Output the [X, Y] coordinate of the center of the cell containing the given text.  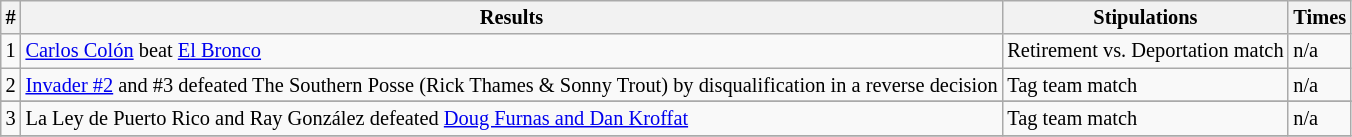
La Ley de Puerto Rico and Ray González defeated Doug Furnas and Dan Kroffat [512, 118]
Retirement vs. Deportation match [1145, 51]
Carlos Colón beat El Bronco [512, 51]
1 [11, 51]
# [11, 17]
3 [11, 118]
Results [512, 17]
Stipulations [1145, 17]
Times [1320, 17]
Invader #2 and #3 defeated The Southern Posse (Rick Thames & Sonny Trout) by disqualification in a reverse decision [512, 85]
2 [11, 85]
